Detect which cell encompasses the target text, then output its (X, Y) center coordinate. 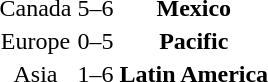
0–5 (96, 41)
